For the text-containing cell, return its midpoint in (X, Y) coordinate format. 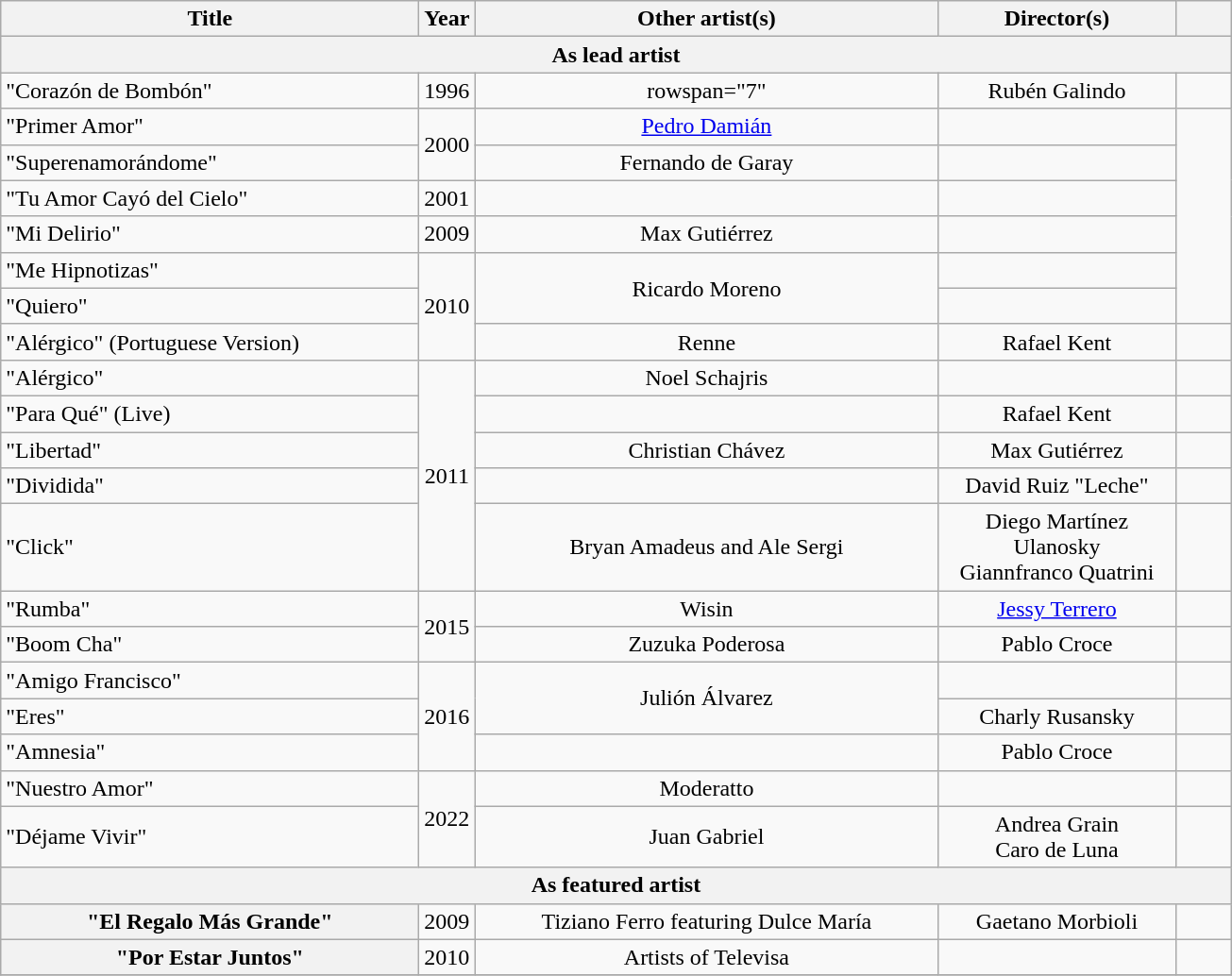
Fernando de Garay (706, 162)
Tiziano Ferro featuring Dulce María (706, 921)
2022 (447, 819)
Jessy Terrero (1057, 609)
"Click" (210, 547)
1996 (447, 91)
Charly Rusansky (1057, 716)
"Me Hipnotizas" (210, 270)
"Déjame Vivir" (210, 836)
As lead artist (616, 55)
"El Regalo Más Grande" (210, 921)
"Por Estar Juntos" (210, 957)
2016 (447, 716)
"Corazón de Bombón" (210, 91)
Renne (706, 342)
Year (447, 19)
Noel Schajris (706, 378)
Rubén Galindo (1057, 91)
"Amnesia" (210, 752)
David Ruiz "Leche" (1057, 486)
rowspan="7" (706, 91)
2015 (447, 627)
Gaetano Morbioli (1057, 921)
"Rumba" (210, 609)
2001 (447, 198)
"Nuestro Amor" (210, 788)
"Boom Cha" (210, 645)
"Eres" (210, 716)
"Tu Amor Cayó del Cielo" (210, 198)
Pedro Damián (706, 126)
Artists of Televisa (706, 957)
Andrea GrainCaro de Luna (1057, 836)
Juan Gabriel (706, 836)
"Libertad" (210, 450)
2011 (447, 475)
Director(s) (1057, 19)
2000 (447, 144)
Diego Martínez UlanoskyGiannfranco Quatrini (1057, 547)
Zuzuka Poderosa (706, 645)
"Dividida" (210, 486)
"Amigo Francisco" (210, 681)
Moderatto (706, 788)
"Alérgico" (Portuguese Version) (210, 342)
Title (210, 19)
Christian Chávez (706, 450)
"Alérgico" (210, 378)
"Mi Delirio" (210, 234)
Wisin (706, 609)
"Superenamorándome" (210, 162)
As featured artist (616, 885)
Other artist(s) (706, 19)
"Para Qué" (Live) (210, 413)
Bryan Amadeus and Ale Sergi (706, 547)
"Primer Amor" (210, 126)
Ricardo Moreno (706, 288)
Julión Álvarez (706, 698)
"Quiero" (210, 306)
